Search for the cell housing the specified text and yield its (x, y) center coordinate. 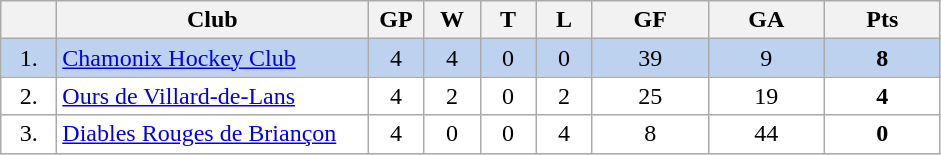
T (508, 20)
19 (766, 96)
Chamonix Hockey Club (212, 58)
GP (396, 20)
39 (650, 58)
2. (29, 96)
Pts (882, 20)
9 (766, 58)
L (564, 20)
Diables Rouges de Briançon (212, 134)
25 (650, 96)
Club (212, 20)
44 (766, 134)
3. (29, 134)
GA (766, 20)
W (452, 20)
1. (29, 58)
Ours de Villard-de-Lans (212, 96)
GF (650, 20)
